Scan for the cell matching the given text and deliver its (x, y) coordinate at center. 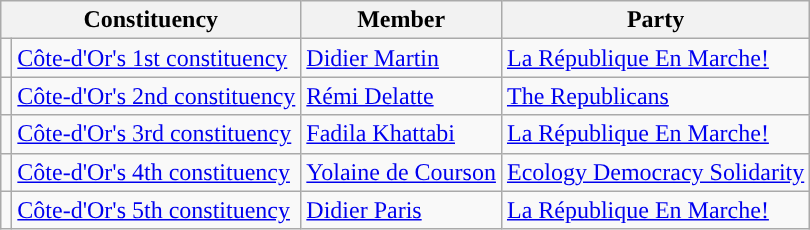
Rémi Delatte (402, 96)
Côte-d'Or's 2nd constituency (156, 96)
The Republicans (655, 96)
Didier Paris (402, 210)
Côte-d'Or's 3rd constituency (156, 134)
Member (402, 20)
Didier Martin (402, 58)
Côte-d'Or's 4th constituency (156, 172)
Yolaine de Courson (402, 172)
Côte-d'Or's 5th constituency (156, 210)
Ecology Democracy Solidarity (655, 172)
Party (655, 20)
Fadila Khattabi (402, 134)
Constituency (151, 20)
Côte-d'Or's 1st constituency (156, 58)
